Identify which cell holds the provided text, then report its [X, Y] central coordinate. 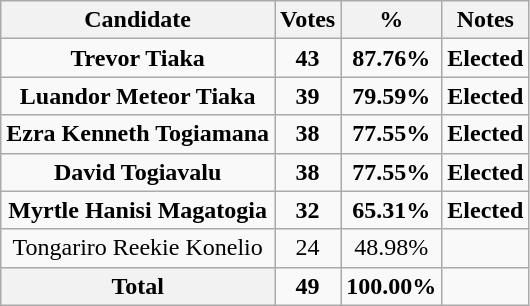
David Togiavalu [138, 172]
43 [308, 58]
100.00% [392, 286]
79.59% [392, 96]
Total [138, 286]
87.76% [392, 58]
24 [308, 248]
Myrtle Hanisi Magatogia [138, 210]
Luandor Meteor Tiaka [138, 96]
49 [308, 286]
Votes [308, 20]
Notes [486, 20]
% [392, 20]
Candidate [138, 20]
Ezra Kenneth Togiamana [138, 134]
65.31% [392, 210]
32 [308, 210]
Tongariro Reekie Konelio [138, 248]
39 [308, 96]
48.98% [392, 248]
Trevor Tiaka [138, 58]
